Find where the given text appears and provide that cell's center as (x, y) coordinate. 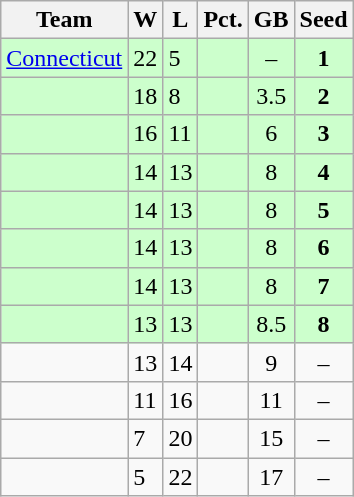
GB (271, 20)
2 (324, 96)
9 (271, 362)
4 (324, 172)
Seed (324, 20)
L (180, 20)
8.5 (271, 324)
18 (146, 96)
Pct. (223, 20)
Connecticut (64, 58)
20 (180, 438)
W (146, 20)
3.5 (271, 96)
3 (324, 134)
Team (64, 20)
17 (271, 477)
15 (271, 438)
1 (324, 58)
